Detect which cell encompasses the target text, then output its (x, y) center coordinate. 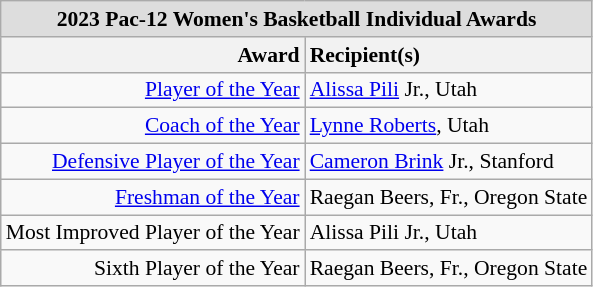
Sixth Player of the Year (153, 269)
2023 Pac-12 Women's Basketball Individual Awards (297, 19)
Cameron Brink Jr., Stanford (449, 162)
Most Improved Player of the Year (153, 233)
Lynne Roberts, Utah (449, 126)
Player of the Year (153, 90)
Coach of the Year (153, 126)
Recipient(s) (449, 55)
Freshman of the Year (153, 197)
Defensive Player of the Year (153, 162)
Award (153, 55)
